Detect which cell encompasses the target text, then output its (X, Y) center coordinate. 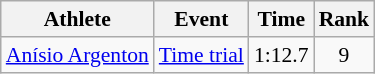
1:12.7 (282, 55)
Event (202, 19)
Athlete (78, 19)
Anísio Argenton (78, 55)
Rank (344, 19)
9 (344, 55)
Time (282, 19)
Time trial (202, 55)
